For the text-containing cell, return its midpoint in [X, Y] coordinate format. 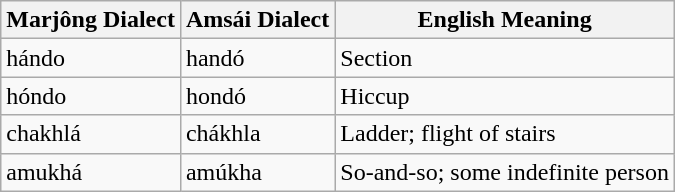
So-and-so; some indefinite person [505, 172]
handó [257, 58]
amúkha [257, 172]
chákhla [257, 134]
hondó [257, 96]
Marjông Dialect [91, 20]
English Meaning [505, 20]
hóndo [91, 96]
Amsái Dialect [257, 20]
amukhá [91, 172]
Ladder; flight of stairs [505, 134]
Section [505, 58]
Hiccup [505, 96]
hándo [91, 58]
chakhlá [91, 134]
